For the text-containing cell, return its midpoint in [x, y] coordinate format. 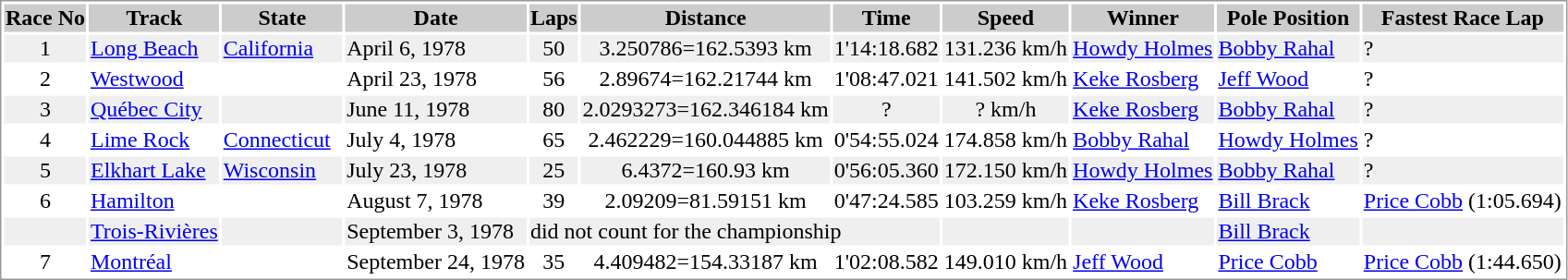
Race No [44, 18]
Pole Position [1288, 18]
172.150 km/h [1005, 171]
Winner [1143, 18]
Québec City [153, 110]
149.010 km/h [1005, 262]
Date [436, 18]
Speed [1005, 18]
2.89674=162.21744 km [706, 79]
September 3, 1978 [436, 232]
56 [553, 79]
131.236 km/h [1005, 49]
6.4372=160.93 km [706, 171]
Long Beach [153, 49]
35 [553, 262]
Montréal [153, 262]
4.409482=154.33187 km [706, 262]
April 6, 1978 [436, 49]
0'47:24.585 [886, 201]
103.259 km/h [1005, 201]
6 [44, 201]
Trois-Rivières [153, 232]
7 [44, 262]
3 [44, 110]
5 [44, 171]
Price Cobb [1288, 262]
4 [44, 140]
65 [553, 140]
Wisconsin [282, 171]
Hamilton [153, 201]
Price Cobb (1:44.650) [1462, 262]
Distance [706, 18]
2.09209=81.59151 km [706, 201]
50 [553, 49]
did not count for the championship [734, 232]
Laps [553, 18]
1 [44, 49]
August 7, 1978 [436, 201]
? km/h [1005, 110]
Track [153, 18]
July 4, 1978 [436, 140]
39 [553, 201]
2 [44, 79]
June 11, 1978 [436, 110]
Westwood [153, 79]
141.502 km/h [1005, 79]
Elkhart Lake [153, 171]
80 [553, 110]
1'08:47.021 [886, 79]
3.250786=162.5393 km [706, 49]
September 24, 1978 [436, 262]
California [282, 49]
State [282, 18]
Connecticut [282, 140]
0'54:55.024 [886, 140]
Lime Rock [153, 140]
2.0293273=162.346184 km [706, 110]
April 23, 1978 [436, 79]
Fastest Race Lap [1462, 18]
0'56:05.360 [886, 171]
July 23, 1978 [436, 171]
25 [553, 171]
1'02:08.582 [886, 262]
2.462229=160.044885 km [706, 140]
174.858 km/h [1005, 140]
Time [886, 18]
Price Cobb (1:05.694) [1462, 201]
1'14:18.682 [886, 49]
